Output the (X, Y) coordinate of the center of the cell containing the given text.  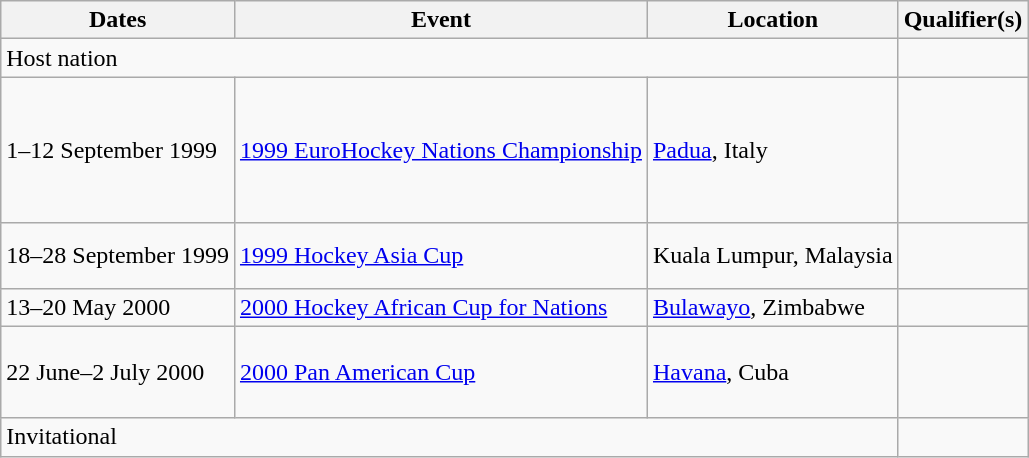
1–12 September 1999 (118, 150)
Location (772, 20)
Host nation (450, 58)
1999 Hockey Asia Cup (440, 256)
Dates (118, 20)
2000 Pan American Cup (440, 372)
2000 Hockey African Cup for Nations (440, 307)
Qualifier(s) (963, 20)
Bulawayo, Zimbabwe (772, 307)
Havana, Cuba (772, 372)
Event (440, 20)
18–28 September 1999 (118, 256)
13–20 May 2000 (118, 307)
22 June–2 July 2000 (118, 372)
Padua, Italy (772, 150)
Invitational (450, 437)
1999 EuroHockey Nations Championship (440, 150)
Kuala Lumpur, Malaysia (772, 256)
